Scan for the cell matching the given text and deliver its (X, Y) coordinate at center. 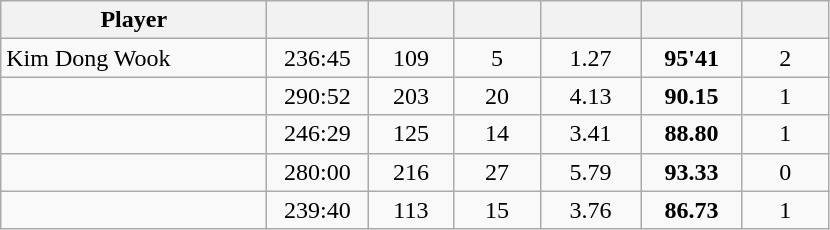
95'41 (692, 58)
236:45 (318, 58)
3.41 (590, 134)
5.79 (590, 172)
15 (497, 210)
0 (785, 172)
5 (497, 58)
14 (497, 134)
90.15 (692, 96)
88.80 (692, 134)
280:00 (318, 172)
2 (785, 58)
86.73 (692, 210)
246:29 (318, 134)
125 (411, 134)
20 (497, 96)
1.27 (590, 58)
113 (411, 210)
239:40 (318, 210)
Kim Dong Wook (134, 58)
109 (411, 58)
4.13 (590, 96)
Player (134, 20)
93.33 (692, 172)
290:52 (318, 96)
27 (497, 172)
203 (411, 96)
3.76 (590, 210)
216 (411, 172)
